Pinpoint the cell where the given text exists, returning its (X, Y) midpoint coordinate. 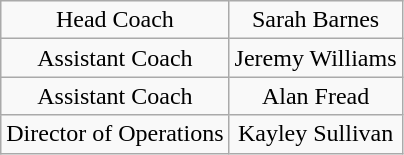
Director of Operations (115, 134)
Alan Fread (316, 96)
Jeremy Williams (316, 58)
Sarah Barnes (316, 20)
Head Coach (115, 20)
Kayley Sullivan (316, 134)
